Scan for the cell matching the given text and deliver its (x, y) coordinate at center. 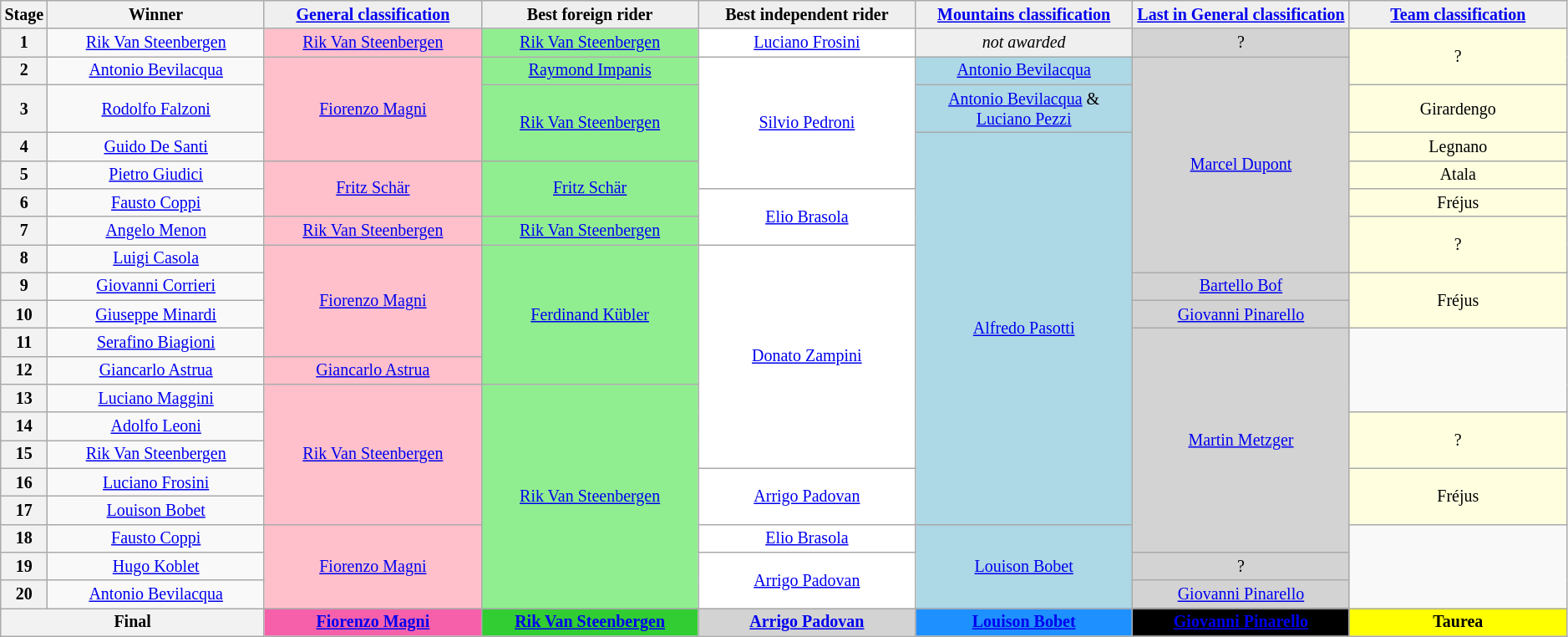
Team classification (1458, 15)
3 (24, 109)
Luigi Casola (156, 259)
Legnano (1458, 147)
Adolfo Leoni (156, 426)
17 (24, 510)
6 (24, 202)
Silvio Pedroni (807, 123)
12 (24, 371)
Serafino Biagioni (156, 343)
13 (24, 398)
10 (24, 314)
not awarded (1024, 43)
Donato Zampini (807, 357)
11 (24, 343)
General classification (373, 15)
Rodolfo Falzoni (156, 109)
Marcel Dupont (1241, 165)
Atala (1458, 174)
Alfredo Pasotti (1024, 329)
16 (24, 483)
Winner (156, 15)
Ferdinand Kübler (590, 314)
15 (24, 455)
Best independent rider (807, 15)
2 (24, 70)
7 (24, 231)
Martin Metzger (1241, 441)
Girardengo (1458, 109)
Guido De Santi (156, 147)
Raymond Impanis (590, 70)
14 (24, 426)
Mountains classification (1024, 15)
Luciano Maggini (156, 398)
18 (24, 538)
Taurea (1458, 622)
Last in General classification (1241, 15)
Bartello Bof (1241, 286)
1 (24, 43)
Giuseppe Minardi (156, 314)
Stage (24, 15)
Antonio Bevilacqua & Luciano Pezzi (1024, 109)
Hugo Koblet (156, 567)
Final (133, 622)
9 (24, 286)
Giovanni Corrieri (156, 286)
19 (24, 567)
20 (24, 594)
8 (24, 259)
Pietro Giudici (156, 174)
Angelo Menon (156, 231)
Best foreign rider (590, 15)
5 (24, 174)
4 (24, 147)
